Scan for the cell matching the given text and deliver its [X, Y] coordinate at center. 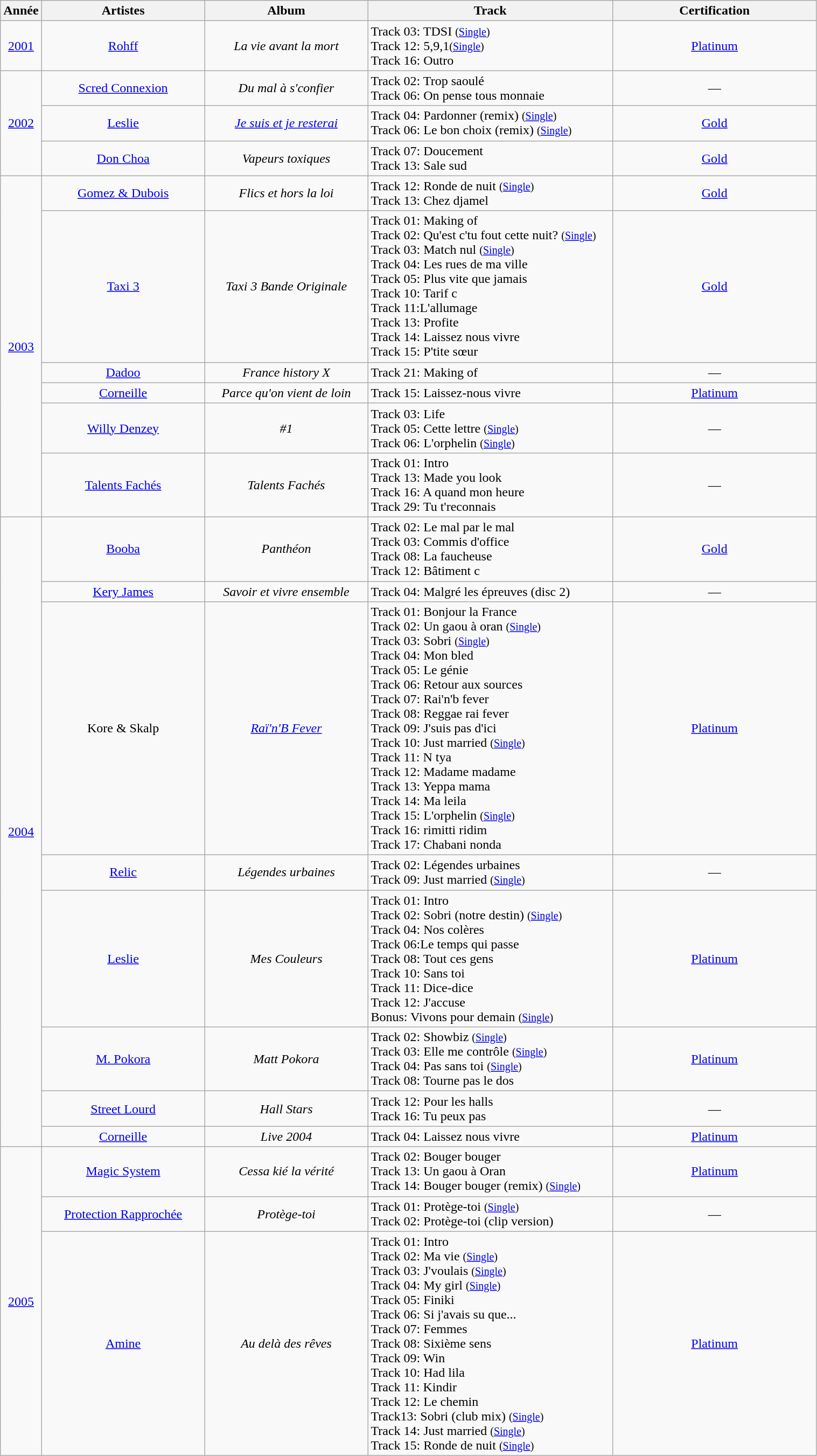
Track 03: TDSI (Single)Track 12: 5,9,1(Single)Track 16: Outro [490, 46]
Track 04: Laissez nous vivre [490, 1136]
Track 01: Protège-toi (Single)Track 02: Protège-toi (clip version) [490, 1214]
Gomez & Dubois [123, 193]
Willy Denzey [123, 428]
Live 2004 [287, 1136]
Track 04: Malgré les épreuves (disc 2) [490, 591]
Au delà des rêves [287, 1343]
Rohff [123, 46]
Track 12: Pour les hallsTrack 16: Tu peux pas [490, 1109]
Kore & Skalp [123, 729]
Scred Connexion [123, 88]
2005 [21, 1301]
Artistes [123, 11]
La vie avant la mort [287, 46]
Cessa kié la vérité [287, 1171]
Relic [123, 873]
Flics et hors la loi [287, 193]
Parce qu'on vient de loin [287, 393]
Panthéon [287, 549]
Track 12: Ronde de nuit (Single)Track 13: Chez djamel [490, 193]
Amine [123, 1343]
Savoir et vivre ensemble [287, 591]
Magic System [123, 1171]
Track [490, 11]
Matt Pokora [287, 1059]
Taxi 3 [123, 287]
Du mal à s'confier [287, 88]
Protection Rapprochée [123, 1214]
Track 04: Pardonner (remix) (Single)Track 06: Le bon choix (remix) (Single) [490, 123]
Certification [714, 11]
Don Choa [123, 158]
Année [21, 11]
France history X [287, 372]
Track 02: Trop saouléTrack 06: On pense tous monnaie [490, 88]
Street Lourd [123, 1109]
Mes Couleurs [287, 959]
Track 15: Laissez-nous vivre [490, 393]
2003 [21, 346]
Track 21: Making of [490, 372]
Track 02: Le mal par le malTrack 03: Commis d'officeTrack 08: La faucheuseTrack 12: Bâtiment c [490, 549]
2002 [21, 123]
Hall Stars [287, 1109]
Raï'n'B Fever [287, 729]
Track 02: Légendes urbainesTrack 09: Just married (Single) [490, 873]
Légendes urbaines [287, 873]
Taxi 3 Bande Originale [287, 287]
Track 07: DoucementTrack 13: Sale sud [490, 158]
Vapeurs toxiques [287, 158]
Je suis et je resterai [287, 123]
Protège-toi [287, 1214]
2001 [21, 46]
Dadoo [123, 372]
Track 02: Bouger bougerTrack 13: Un gaou à OranTrack 14: Bouger bouger (remix) (Single) [490, 1171]
Booba [123, 549]
M. Pokora [123, 1059]
Track 02: Showbiz (Single)Track 03: Elle me contrôle (Single)Track 04: Pas sans toi (Single)Track 08: Tourne pas le dos [490, 1059]
2004 [21, 831]
Track 01: IntroTrack 13: Made you lookTrack 16: A quand mon heureTrack 29: Tu t'reconnais [490, 485]
Kery James [123, 591]
Track 03: LifeTrack 05: Cette lettre (Single)Track 06: L'orphelin (Single) [490, 428]
#1 [287, 428]
Album [287, 11]
